Search for the cell housing the specified text and yield its [X, Y] center coordinate. 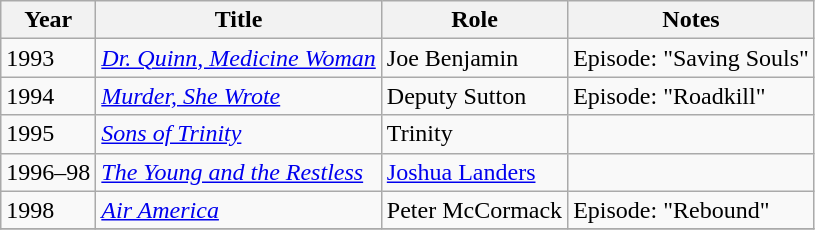
Year [48, 20]
Air America [238, 210]
1998 [48, 210]
Dr. Quinn, Medicine Woman [238, 58]
Deputy Sutton [474, 96]
1995 [48, 134]
Joe Benjamin [474, 58]
Episode: "Rebound" [692, 210]
Murder, She Wrote [238, 96]
Sons of Trinity [238, 134]
Episode: "Saving Souls" [692, 58]
Title [238, 20]
Trinity [474, 134]
1994 [48, 96]
Notes [692, 20]
Episode: "Roadkill" [692, 96]
Peter McCormack [474, 210]
Joshua Landers [474, 172]
1993 [48, 58]
Role [474, 20]
The Young and the Restless [238, 172]
1996–98 [48, 172]
